Determine the (X, Y) coordinate at the center of the cell enclosing the given text.  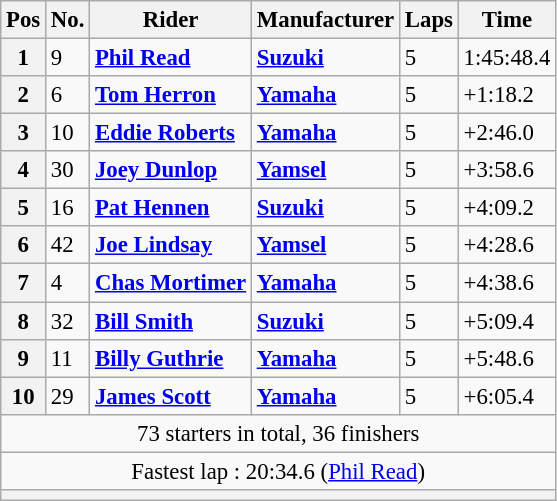
Pat Hennen (171, 208)
8 (24, 321)
Laps (430, 20)
+5:48.6 (506, 358)
Phil Read (171, 58)
Chas Mortimer (171, 283)
Manufacturer (325, 20)
Joe Lindsay (171, 245)
+3:58.6 (506, 170)
Fastest lap : 20:34.6 (Phil Read) (278, 471)
+2:46.0 (506, 133)
3 (24, 133)
73 starters in total, 36 finishers (278, 433)
32 (68, 321)
2 (24, 95)
Joey Dunlop (171, 170)
11 (68, 358)
1 (24, 58)
Time (506, 20)
+4:28.6 (506, 245)
+1:18.2 (506, 95)
42 (68, 245)
30 (68, 170)
29 (68, 396)
Eddie Roberts (171, 133)
+5:09.4 (506, 321)
Bill Smith (171, 321)
No. (68, 20)
+4:38.6 (506, 283)
+4:09.2 (506, 208)
Pos (24, 20)
16 (68, 208)
James Scott (171, 396)
7 (24, 283)
Tom Herron (171, 95)
1:45:48.4 (506, 58)
Billy Guthrie (171, 358)
Rider (171, 20)
+6:05.4 (506, 396)
